From the cell containing the given text, extract its center point as [X, Y] coordinate. 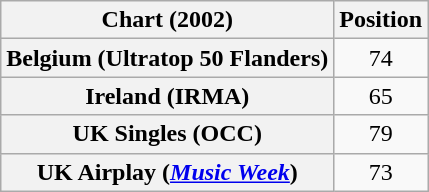
UK Singles (OCC) [168, 134]
Ireland (IRMA) [168, 96]
73 [381, 172]
Belgium (Ultratop 50 Flanders) [168, 58]
UK Airplay (Music Week) [168, 172]
Position [381, 20]
74 [381, 58]
Chart (2002) [168, 20]
79 [381, 134]
65 [381, 96]
